Find where the given text appears and provide that cell's center as [x, y] coordinate. 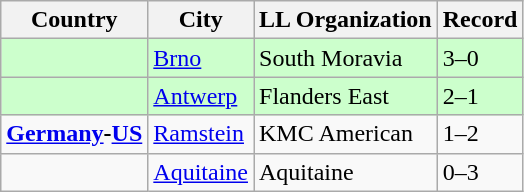
1–2 [480, 134]
Flanders East [346, 96]
Germany-US [74, 134]
Brno [201, 58]
2–1 [480, 96]
Country [74, 20]
KMC American [346, 134]
City [201, 20]
Antwerp [201, 96]
Record [480, 20]
South Moravia [346, 58]
Ramstein [201, 134]
0–3 [480, 172]
3–0 [480, 58]
LL Organization [346, 20]
